Scan for the cell matching the given text and deliver its [x, y] coordinate at center. 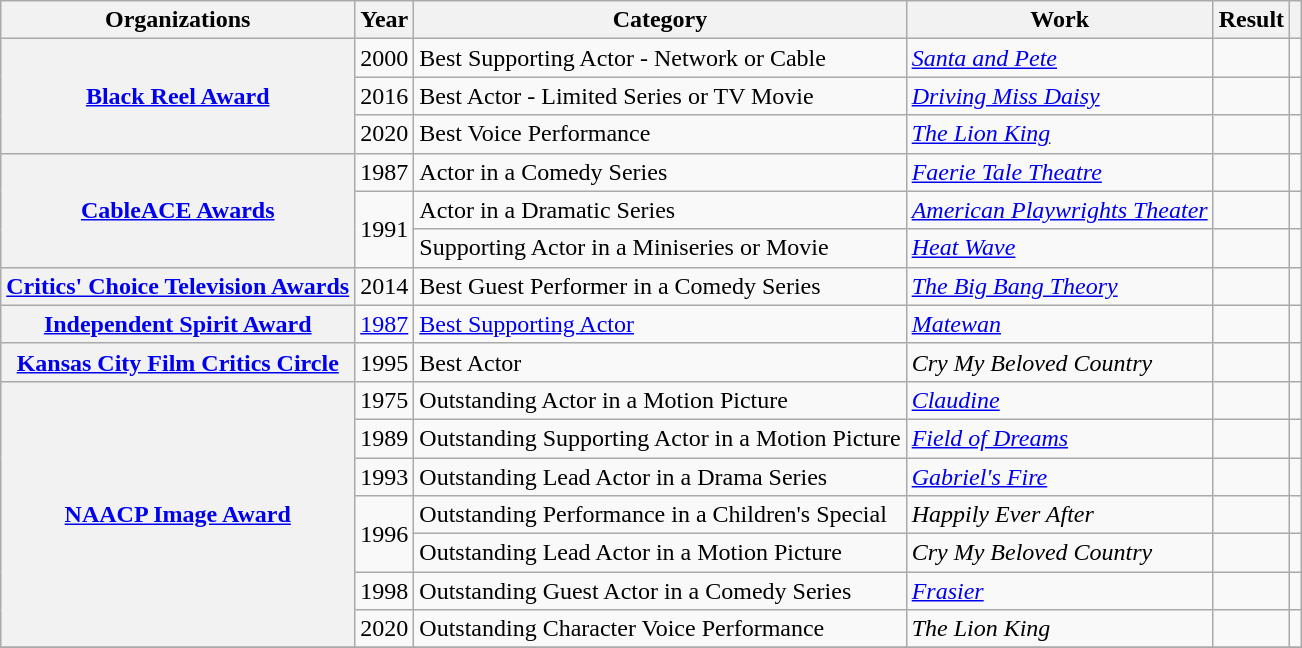
Outstanding Performance in a Children's Special [660, 515]
Outstanding Actor in a Motion Picture [660, 400]
1996 [384, 534]
1989 [384, 438]
Kansas City Film Critics Circle [178, 362]
Field of Dreams [1060, 438]
Outstanding Lead Actor in a Drama Series [660, 477]
Supporting Actor in a Miniseries or Movie [660, 248]
Actor in a Comedy Series [660, 172]
1975 [384, 400]
Actor in a Dramatic Series [660, 210]
Outstanding Character Voice Performance [660, 629]
CableACE Awards [178, 210]
2016 [384, 96]
Critics' Choice Television Awards [178, 286]
Best Voice Performance [660, 134]
NAACP Image Award [178, 514]
Result [1251, 20]
Heat Wave [1060, 248]
Outstanding Supporting Actor in a Motion Picture [660, 438]
Happily Ever After [1060, 515]
1991 [384, 229]
Gabriel's Fire [1060, 477]
2000 [384, 58]
Claudine [1060, 400]
Best Supporting Actor [660, 324]
Driving Miss Daisy [1060, 96]
Best Supporting Actor - Network or Cable [660, 58]
Matewan [1060, 324]
Work [1060, 20]
Outstanding Lead Actor in a Motion Picture [660, 553]
Outstanding Guest Actor in a Comedy Series [660, 591]
Best Actor - Limited Series or TV Movie [660, 96]
Category [660, 20]
Year [384, 20]
Best Actor [660, 362]
Best Guest Performer in a Comedy Series [660, 286]
1995 [384, 362]
Santa and Pete [1060, 58]
The Big Bang Theory [1060, 286]
2014 [384, 286]
Black Reel Award [178, 96]
Frasier [1060, 591]
Faerie Tale Theatre [1060, 172]
American Playwrights Theater [1060, 210]
Independent Spirit Award [178, 324]
1993 [384, 477]
1998 [384, 591]
Organizations [178, 20]
